Output the [x, y] coordinate of the center of the cell containing the given text.  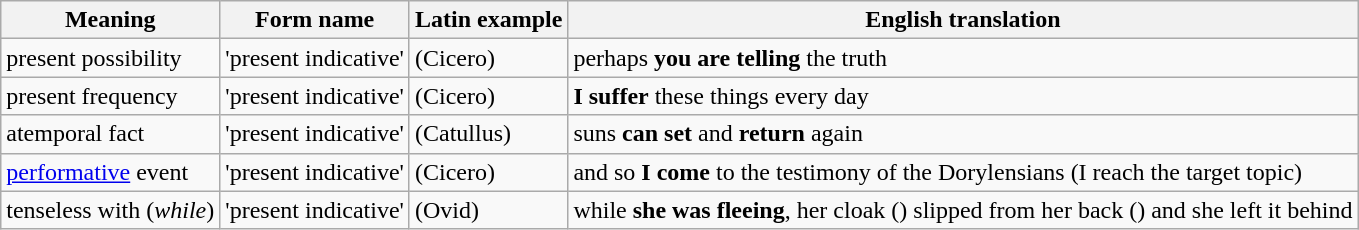
perhaps you are telling the truth [963, 58]
tenseless with (while) [110, 210]
(Ovid) [488, 210]
while she was fleeing, her cloak () slipped from her back () and she left it behind [963, 210]
Form name [315, 20]
performative event [110, 172]
suns can set and return again [963, 134]
I suffer these things every day [963, 96]
present possibility [110, 58]
atemporal fact [110, 134]
Latin example [488, 20]
(Catullus) [488, 134]
Meaning [110, 20]
English translation [963, 20]
and so I come to the testimony of the Dorylensians (I reach the target topic) [963, 172]
present frequency [110, 96]
